Return the [x, y] coordinate for the center point of the cell that contains the specified text.  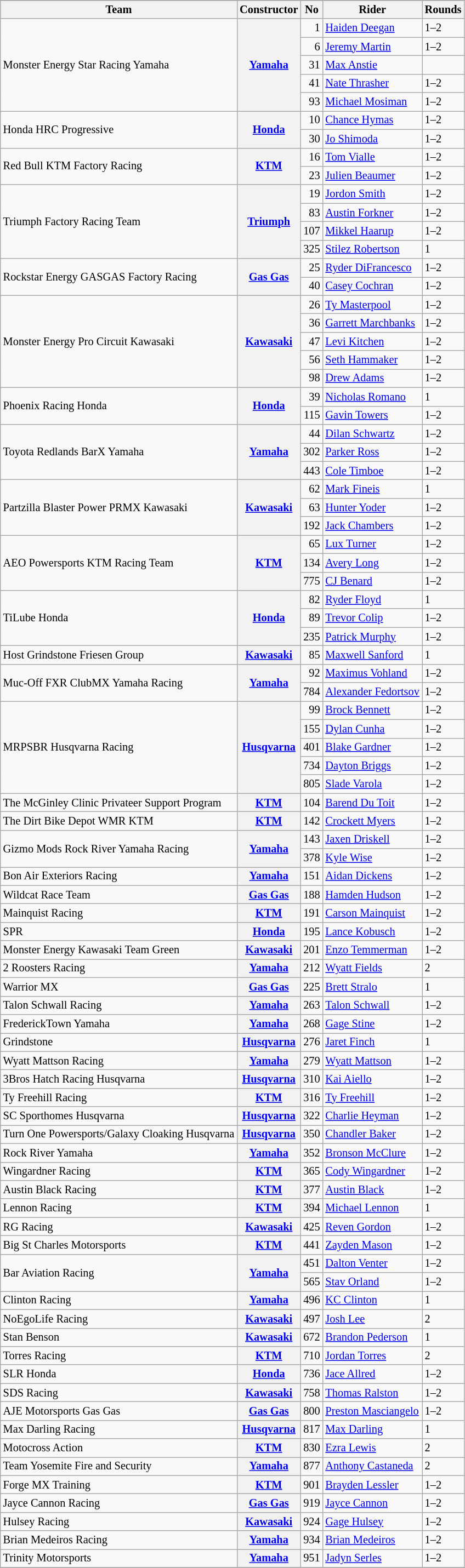
Bon Air Exteriors Racing [118, 876]
Carson Mainquist [373, 913]
107 [311, 231]
Triumph [269, 221]
805 [311, 784]
443 [311, 471]
Rounds [443, 9]
322 [311, 1116]
Phoenix Racing Honda [118, 405]
Toyota Redlands BarX Yamaha [118, 451]
82 [311, 599]
Reven Gordon [373, 1227]
Ezra Lewis [373, 1448]
Brandon Pederson [373, 1337]
The McGinley Clinic Privateer Support Program [118, 803]
Torres Racing [118, 1355]
Dylan Cunha [373, 729]
Ty Freehill [373, 1097]
Stav Orland [373, 1282]
Barend Du Toit [373, 803]
Brett Stralo [373, 987]
Nicholas Romano [373, 397]
736 [311, 1374]
Chandler Baker [373, 1134]
Host Grindstone Friesen Group [118, 655]
Wyatt Mattson [373, 1061]
441 [311, 1245]
276 [311, 1042]
Max Anstie [373, 65]
Haiden Deegan [373, 28]
Muc-Off FXR ClubMX Yamaha Racing [118, 683]
188 [311, 895]
Monster Energy Kawasaki Team Green [118, 950]
Wyatt Mattson Racing [118, 1061]
98 [311, 378]
Hamden Hudson [373, 895]
Jordon Smith [373, 194]
784 [311, 692]
Josh Lee [373, 1319]
Garrett Marchbanks [373, 323]
16 [311, 157]
263 [311, 1005]
Grindstone [118, 1042]
Mark Fineis [373, 489]
3Bros Hatch Racing Husqvarna [118, 1079]
No [311, 9]
155 [311, 729]
6 [311, 47]
352 [311, 1153]
Max Darling Racing [118, 1429]
Austin Black [373, 1189]
901 [311, 1485]
Anthony Castaneda [373, 1466]
RG Racing [118, 1227]
SDS Racing [118, 1393]
225 [311, 987]
Julien Beaumer [373, 175]
Tom Vialle [373, 157]
Cody Wingardner [373, 1171]
Cole Timboe [373, 471]
497 [311, 1319]
93 [311, 102]
316 [311, 1097]
Gavin Towers [373, 415]
817 [311, 1429]
Bronson McClure [373, 1153]
40 [311, 286]
Stan Benson [118, 1337]
Partzilla Blaster Power PRMX Kawasaki [118, 507]
41 [311, 83]
Talon Schwall [373, 1005]
310 [311, 1079]
191 [311, 913]
Talon Schwall Racing [118, 1005]
Honda HRC Progressive [118, 129]
Bar Aviation Racing [118, 1272]
Gage Hulsey [373, 1521]
Trevor Colip [373, 618]
Wingardner Racing [118, 1171]
Dayton Briggs [373, 765]
115 [311, 415]
65 [311, 544]
Dilan Schwartz [373, 433]
Team Yosemite Fire and Security [118, 1466]
Dalton Venter [373, 1263]
10 [311, 120]
Blake Gardner [373, 747]
758 [311, 1393]
279 [311, 1061]
Slade Varola [373, 784]
Ryder Floyd [373, 599]
Jace Allred [373, 1374]
Nate Thrasher [373, 83]
401 [311, 747]
Parker Ross [373, 452]
Team [118, 9]
Enzo Temmerman [373, 950]
Brian Medeiros Racing [118, 1540]
Jaret Finch [373, 1042]
Max Darling [373, 1429]
Hunter Yoder [373, 507]
Forge MX Training [118, 1485]
Red Bull KTM Factory Racing [118, 167]
Lux Turner [373, 544]
877 [311, 1466]
Aidan Dickens [373, 876]
Thomas Ralston [373, 1393]
934 [311, 1540]
Jayce Cannon [373, 1503]
The Dirt Bike Depot WMR KTM [118, 821]
212 [311, 968]
Michael Lennon [373, 1208]
85 [311, 655]
Austin Forkner [373, 213]
Zayden Mason [373, 1245]
496 [311, 1300]
Seth Hammaker [373, 360]
142 [311, 821]
31 [311, 65]
SPR [118, 931]
NoEgoLife Racing [118, 1319]
KC Clinton [373, 1300]
Mainquist Racing [118, 913]
Turn One Powersports/Galaxy Cloaking Husqvarna [118, 1134]
Rock River Yamaha [118, 1153]
451 [311, 1263]
365 [311, 1171]
62 [311, 489]
672 [311, 1337]
Kai Aiello [373, 1079]
CJ Benard [373, 581]
Jaxen Driskell [373, 839]
63 [311, 507]
924 [311, 1521]
56 [311, 360]
Rider [373, 9]
Jayce Cannon Racing [118, 1503]
Gage Stine [373, 1023]
Austin Black Racing [118, 1189]
Trinity Motorsports [118, 1558]
Clinton Racing [118, 1300]
Patrick Murphy [373, 637]
235 [311, 637]
2 Roosters Racing [118, 968]
800 [311, 1411]
Crockett Myers [373, 821]
FrederickTown Yamaha [118, 1023]
Jeremy Martin [373, 47]
Big St Charles Motorsports [118, 1245]
47 [311, 341]
AJE Motorsports Gas Gas [118, 1411]
Maxwell Sanford [373, 655]
Rockstar Energy GASGAS Factory Racing [118, 277]
92 [311, 673]
Stilez Robertson [373, 249]
Brayden Lessler [373, 1485]
378 [311, 858]
Lennon Racing [118, 1208]
Jo Shimoda [373, 139]
Hulsey Racing [118, 1521]
Mikkel Haarup [373, 231]
268 [311, 1023]
23 [311, 175]
192 [311, 526]
Avery Long [373, 563]
Motocross Action [118, 1448]
Monster Energy Star Racing Yamaha [118, 65]
Chance Hymas [373, 120]
775 [311, 581]
325 [311, 249]
83 [311, 213]
89 [311, 618]
AEO Powersports KTM Racing Team [118, 562]
Wildcat Race Team [118, 895]
350 [311, 1134]
195 [311, 931]
Brock Bennett [373, 710]
425 [311, 1227]
Kyle Wise [373, 858]
Ty Masterpool [373, 305]
TiLube Honda [118, 618]
302 [311, 452]
Warrior MX [118, 987]
99 [311, 710]
104 [311, 803]
Levi Kitchen [373, 341]
Gizmo Mods Rock River Yamaha Racing [118, 848]
830 [311, 1448]
377 [311, 1189]
Jordan Torres [373, 1355]
Jack Chambers [373, 526]
Charlie Heyman [373, 1116]
Preston Masciangelo [373, 1411]
201 [311, 950]
Constructor [269, 9]
951 [311, 1558]
Ty Freehill Racing [118, 1097]
26 [311, 305]
Alexander Fedortsov [373, 692]
Casey Cochran [373, 286]
143 [311, 839]
Lance Kobusch [373, 931]
19 [311, 194]
39 [311, 397]
Drew Adams [373, 378]
134 [311, 563]
Triumph Factory Racing Team [118, 221]
565 [311, 1282]
Monster Energy Pro Circuit Kawasaki [118, 341]
Jadyn Serles [373, 1558]
Michael Mosiman [373, 102]
151 [311, 876]
44 [311, 433]
734 [311, 765]
Maximus Vohland [373, 673]
919 [311, 1503]
30 [311, 139]
710 [311, 1355]
Ryder DiFrancesco [373, 268]
Brian Medeiros [373, 1540]
Wyatt Fields [373, 968]
SC Sporthomes Husqvarna [118, 1116]
25 [311, 268]
SLR Honda [118, 1374]
MRPSBR Husqvarna Racing [118, 747]
36 [311, 323]
394 [311, 1208]
